Provide the [x, y] coordinate of the cell's center where the given text is located.  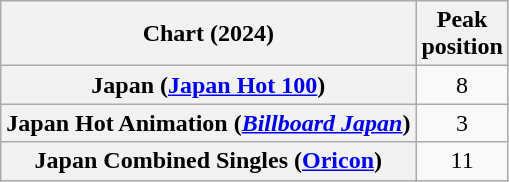
Japan Combined Singles (Oricon) [208, 161]
11 [462, 161]
Chart (2024) [208, 34]
8 [462, 85]
3 [462, 123]
Japan (Japan Hot 100) [208, 85]
Japan Hot Animation (Billboard Japan) [208, 123]
Peakposition [462, 34]
